Provide the [X, Y] coordinate of the cell's center where the given text is located.  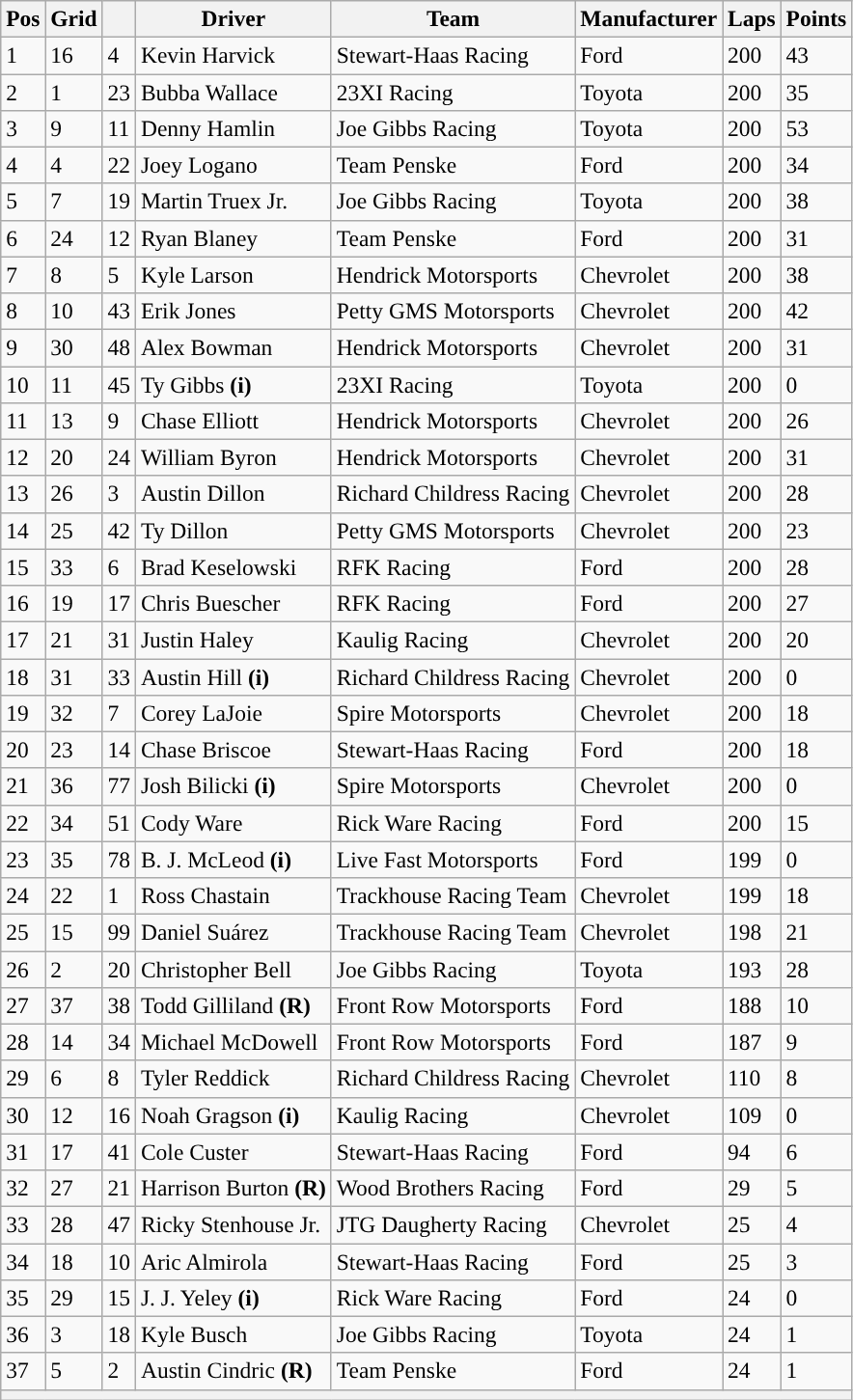
Chase Briscoe [234, 750]
B. J. McLeod (i) [234, 860]
109 [753, 1115]
Austin Hill (i) [234, 676]
110 [753, 1079]
Alex Bowman [234, 347]
Austin Dillon [234, 494]
Driver [234, 18]
Joey Logano [234, 165]
Denny Hamlin [234, 128]
Michael McDowell [234, 1042]
Christopher Bell [234, 969]
Todd Gilliland (R) [234, 1005]
Pos [23, 18]
193 [753, 969]
William Byron [234, 457]
198 [753, 932]
99 [119, 932]
94 [753, 1152]
Justin Haley [234, 640]
Tyler Reddick [234, 1079]
Noah Gragson (i) [234, 1115]
Ryan Blaney [234, 238]
Ross Chastain [234, 895]
45 [119, 384]
47 [119, 1224]
Ty Dillon [234, 531]
Cody Ware [234, 823]
Martin Truex Jr. [234, 202]
Live Fast Motorsports [453, 860]
187 [753, 1042]
Points [816, 18]
Kyle Larson [234, 275]
Corey LaJoie [234, 713]
Josh Bilicki (i) [234, 786]
Laps [753, 18]
Bubba Wallace [234, 92]
Chase Elliott [234, 421]
J. J. Yeley (i) [234, 1298]
Harrison Burton (R) [234, 1188]
Chris Buescher [234, 603]
Brad Keselowski [234, 567]
48 [119, 347]
Kyle Busch [234, 1334]
Ty Gibbs (i) [234, 384]
188 [753, 1005]
Manufacturer [648, 18]
Erik Jones [234, 311]
78 [119, 860]
Team [453, 18]
Wood Brothers Racing [453, 1188]
51 [119, 823]
77 [119, 786]
Daniel Suárez [234, 932]
Aric Almirola [234, 1261]
41 [119, 1152]
Austin Cindric (R) [234, 1371]
Grid [73, 18]
Cole Custer [234, 1152]
53 [816, 128]
Ricky Stenhouse Jr. [234, 1224]
JTG Daugherty Racing [453, 1224]
Kevin Harvick [234, 55]
